Determine the [X, Y] coordinate at the center of the cell enclosing the given text.  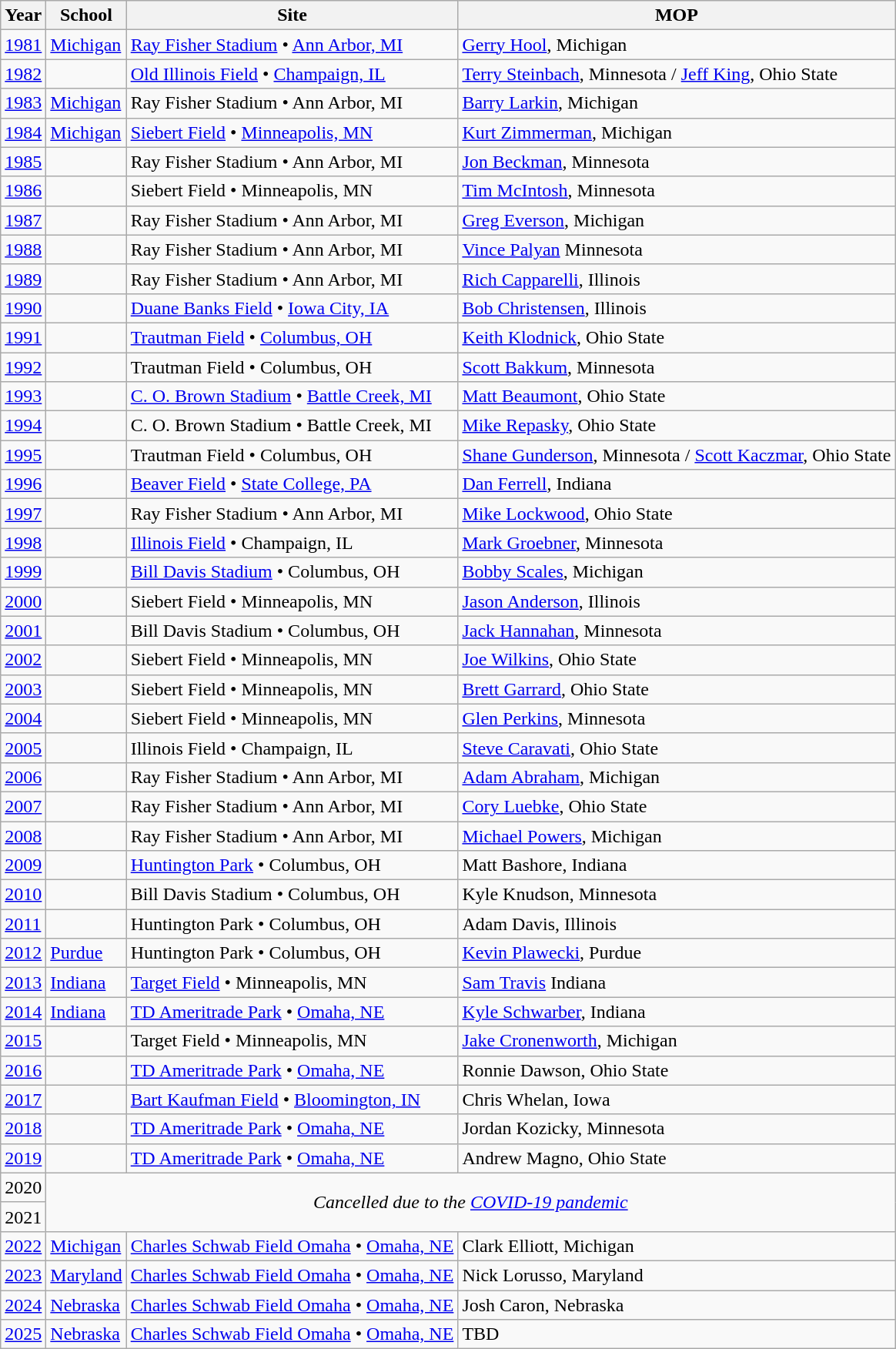
Mike Repasky, Ohio State [677, 426]
2020 [23, 1187]
2010 [23, 895]
2011 [23, 924]
Kyle Knudson, Minnesota [677, 895]
2005 [23, 748]
Jake Cronenworth, Michigan [677, 1041]
Joe Wilkins, Ohio State [677, 660]
2000 [23, 601]
Greg Everson, Michigan [677, 220]
Matt Beaumont, Ohio State [677, 397]
Dan Ferrell, Indiana [677, 484]
2024 [23, 1305]
Cory Luebke, Ohio State [677, 806]
1989 [23, 279]
Nick Lorusso, Maryland [677, 1275]
1988 [23, 249]
2022 [23, 1246]
Clark Elliott, Michigan [677, 1246]
1983 [23, 103]
1994 [23, 426]
School [86, 15]
Steve Caravati, Ohio State [677, 748]
Kurt Zimmerman, Michigan [677, 132]
Duane Banks Field • Iowa City, IA [293, 308]
1998 [23, 543]
Ronnie Dawson, Ohio State [677, 1070]
Matt Bashore, Indiana [677, 865]
MOP [677, 15]
Kevin Plawecki, Purdue [677, 953]
1991 [23, 337]
Jon Beckman, Minnesota [677, 162]
Adam Abraham, Michigan [677, 777]
Andrew Magno, Ohio State [677, 1158]
Purdue [86, 953]
1995 [23, 455]
2003 [23, 689]
Terry Steinbach, Minnesota / Jeff King, Ohio State [677, 74]
2017 [23, 1100]
Beaver Field • State College, PA [293, 484]
Old Illinois Field • Champaign, IL [293, 74]
1987 [23, 220]
Tim McIntosh, Minnesota [677, 191]
Bob Christensen, Illinois [677, 308]
Josh Caron, Nebraska [677, 1305]
Scott Bakkum, Minnesota [677, 367]
2018 [23, 1129]
Keith Klodnick, Ohio State [677, 337]
Site [293, 15]
Adam Davis, Illinois [677, 924]
1985 [23, 162]
2013 [23, 982]
2015 [23, 1041]
Gerry Hool, Michigan [677, 45]
2007 [23, 806]
Bobby Scales, Michigan [677, 572]
Shane Gunderson, Minnesota / Scott Kaczmar, Ohio State [677, 455]
1982 [23, 74]
2009 [23, 865]
Cancelled due to the COVID-19 pandemic [471, 1202]
2008 [23, 835]
2014 [23, 1012]
Michael Powers, Michigan [677, 835]
2004 [23, 718]
Vince Palyan Minnesota [677, 249]
Jack Hannahan, Minnesota [677, 631]
Mark Groebner, Minnesota [677, 543]
Bart Kaufman Field • Bloomington, IN [293, 1100]
2006 [23, 777]
Brett Garrard, Ohio State [677, 689]
2019 [23, 1158]
Maryland [86, 1275]
1999 [23, 572]
Kyle Schwarber, Indiana [677, 1012]
1986 [23, 191]
2001 [23, 631]
Glen Perkins, Minnesota [677, 718]
2021 [23, 1217]
2023 [23, 1275]
1981 [23, 45]
2016 [23, 1070]
Chris Whelan, Iowa [677, 1100]
TBD [677, 1334]
Sam Travis Indiana [677, 982]
Mike Lockwood, Ohio State [677, 514]
Jordan Kozicky, Minnesota [677, 1129]
1996 [23, 484]
Year [23, 15]
1993 [23, 397]
2012 [23, 953]
1990 [23, 308]
Jason Anderson, Illinois [677, 601]
Rich Capparelli, Illinois [677, 279]
2025 [23, 1334]
Barry Larkin, Michigan [677, 103]
1997 [23, 514]
1984 [23, 132]
2002 [23, 660]
1992 [23, 367]
